Search for the cell housing the specified text and yield its [x, y] center coordinate. 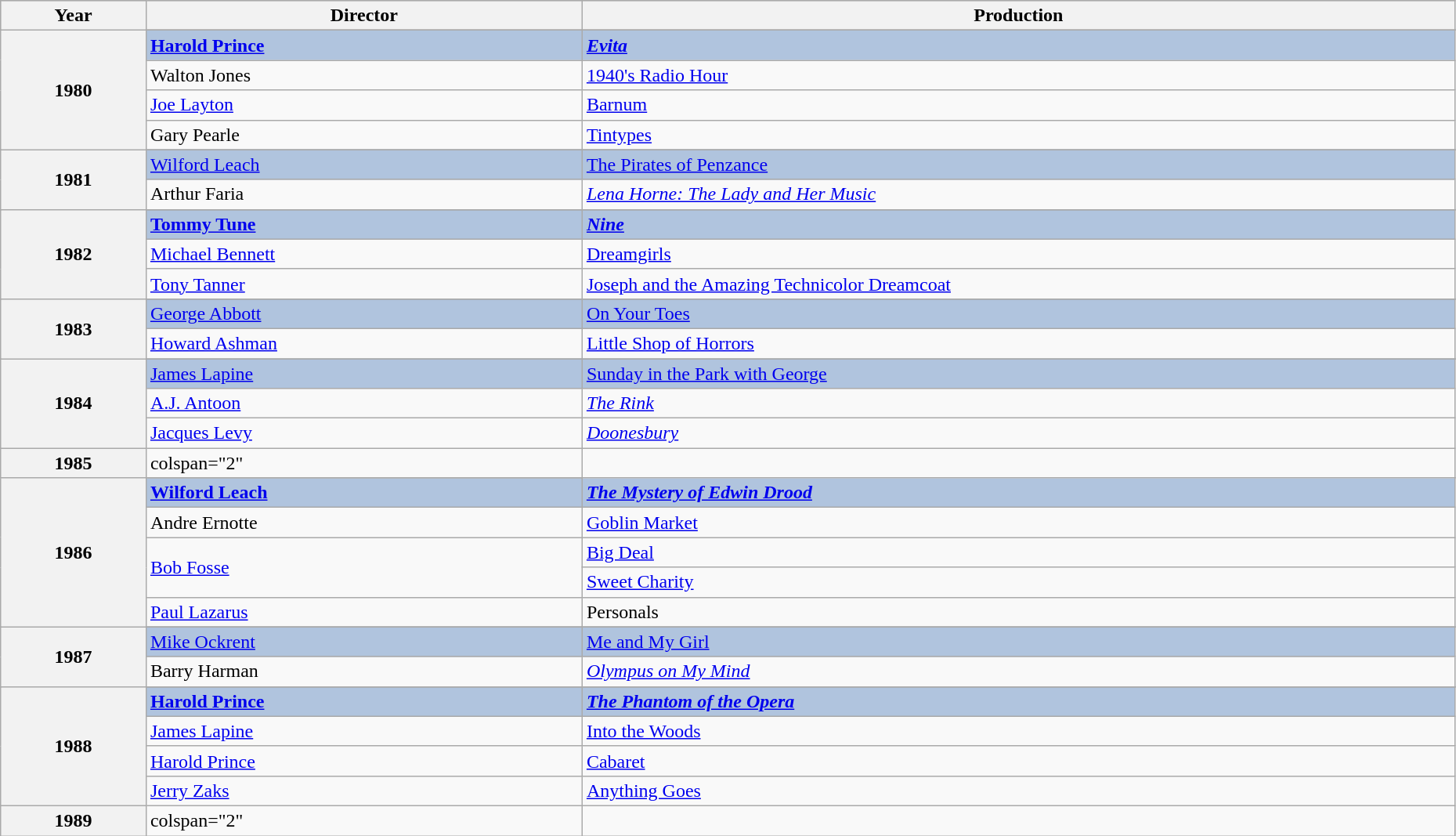
1983 [74, 328]
Year [74, 16]
1984 [74, 404]
On Your Toes [1018, 313]
Goblin Market [1018, 523]
Director [363, 16]
1989 [74, 820]
Joseph and the Amazing Technicolor Dreamcoat [1018, 284]
Andre Ernotte [363, 523]
Gary Pearle [363, 135]
Doonesbury [1018, 433]
1981 [74, 179]
Arthur Faria [363, 194]
Barry Harman [363, 671]
Barnum [1018, 105]
Howard Ashman [363, 343]
Bob Fosse [363, 567]
The Phantom of the Opera [1018, 701]
Personals [1018, 612]
The Pirates of Penzance [1018, 165]
Production [1018, 16]
1940's Radio Hour [1018, 75]
Dreamgirls [1018, 254]
Cabaret [1018, 761]
Evita [1018, 45]
Anything Goes [1018, 791]
1982 [74, 254]
Sunday in the Park with George [1018, 374]
The Rink [1018, 404]
Olympus on My Mind [1018, 671]
1987 [74, 657]
The Mystery of Edwin Drood [1018, 493]
Nine [1018, 224]
Walton Jones [363, 75]
1988 [74, 746]
Jerry Zaks [363, 791]
Mike Ockrent [363, 642]
Tintypes [1018, 135]
Michael Bennett [363, 254]
A.J. Antoon [363, 404]
George Abbott [363, 313]
Little Shop of Horrors [1018, 343]
Sweet Charity [1018, 582]
Joe Layton [363, 105]
1980 [74, 90]
Into the Woods [1018, 731]
Lena Horne: The Lady and Her Music [1018, 194]
Me and My Girl [1018, 642]
Tommy Tune [363, 224]
1986 [74, 552]
Big Deal [1018, 552]
Jacques Levy [363, 433]
Paul Lazarus [363, 612]
1985 [74, 463]
Tony Tanner [363, 284]
